Locate the cell with the specified text and output its [X, Y] center coordinate. 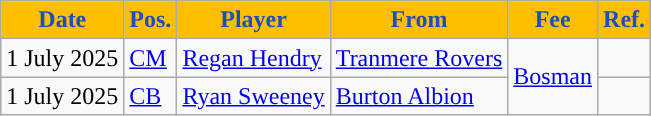
Regan Hendry [254, 58]
Fee [553, 20]
CM [150, 58]
Date [62, 20]
Burton Albion [418, 96]
From [418, 20]
Pos. [150, 20]
Ryan Sweeney [254, 96]
CB [150, 96]
Player [254, 20]
Ref. [624, 20]
Bosman [553, 77]
Tranmere Rovers [418, 58]
